Return the [X, Y] coordinate for the center point of the cell that contains the specified text.  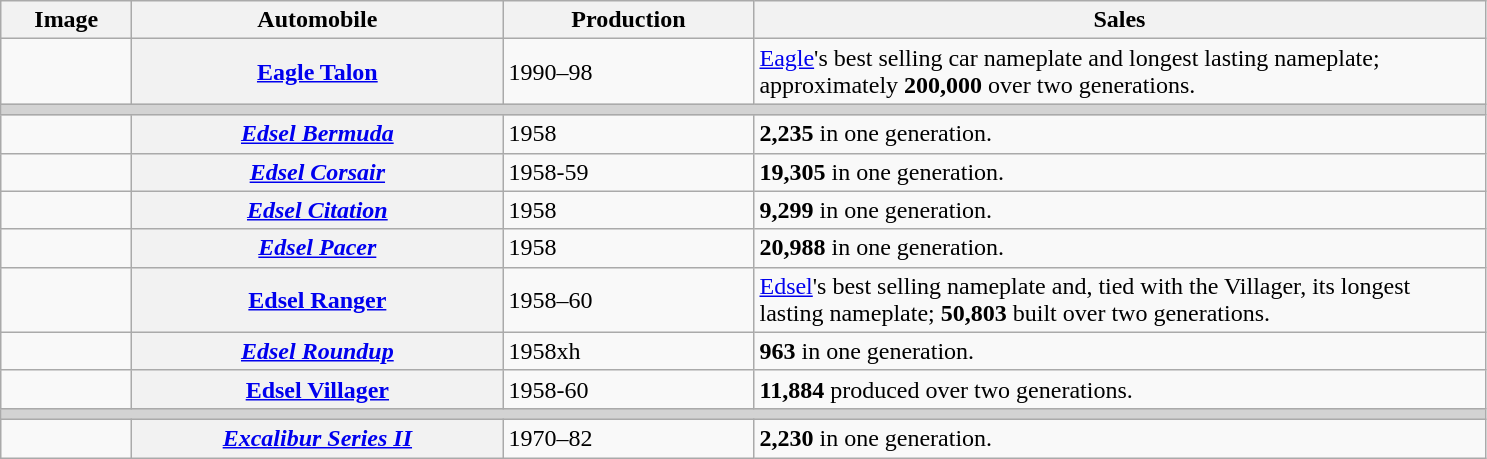
1958–60 [628, 300]
1958xh [628, 351]
Edsel Bermuda [318, 134]
Image [66, 20]
Excalibur Series II [318, 438]
Edsel Ranger [318, 300]
963 in one generation. [1120, 351]
Edsel Villager [318, 389]
Eagle Talon [318, 72]
Edsel Roundup [318, 351]
1958-59 [628, 172]
1990–98 [628, 72]
2,235 in one generation. [1120, 134]
Edsel Pacer [318, 248]
Production [628, 20]
11,884 produced over two generations. [1120, 389]
Edsel Citation [318, 210]
1970–82 [628, 438]
19,305 in one generation. [1120, 172]
Eagle's best selling car nameplate and longest lasting nameplate; approximately 200,000 over two generations. [1120, 72]
Sales [1120, 20]
Edsel Corsair [318, 172]
1958-60 [628, 389]
20,988 in one generation. [1120, 248]
Edsel's best selling nameplate and, tied with the Villager, its longest lasting nameplate; 50,803 built over two generations. [1120, 300]
Automobile [318, 20]
9,299 in one generation. [1120, 210]
2,230 in one generation. [1120, 438]
